From the cell containing the given text, extract its center point as [x, y] coordinate. 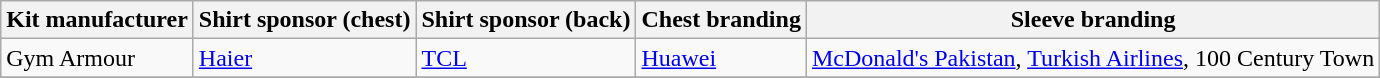
Huawei [721, 58]
Kit manufacturer [98, 20]
Shirt sponsor (chest) [304, 20]
Chest branding [721, 20]
Haier [304, 58]
McDonald's Pakistan, Turkish Airlines, 100 Century Town [1092, 58]
TCL [526, 58]
Sleeve branding [1092, 20]
Gym Armour [98, 58]
Shirt sponsor (back) [526, 20]
